Identify which cell holds the provided text, then report its (x, y) central coordinate. 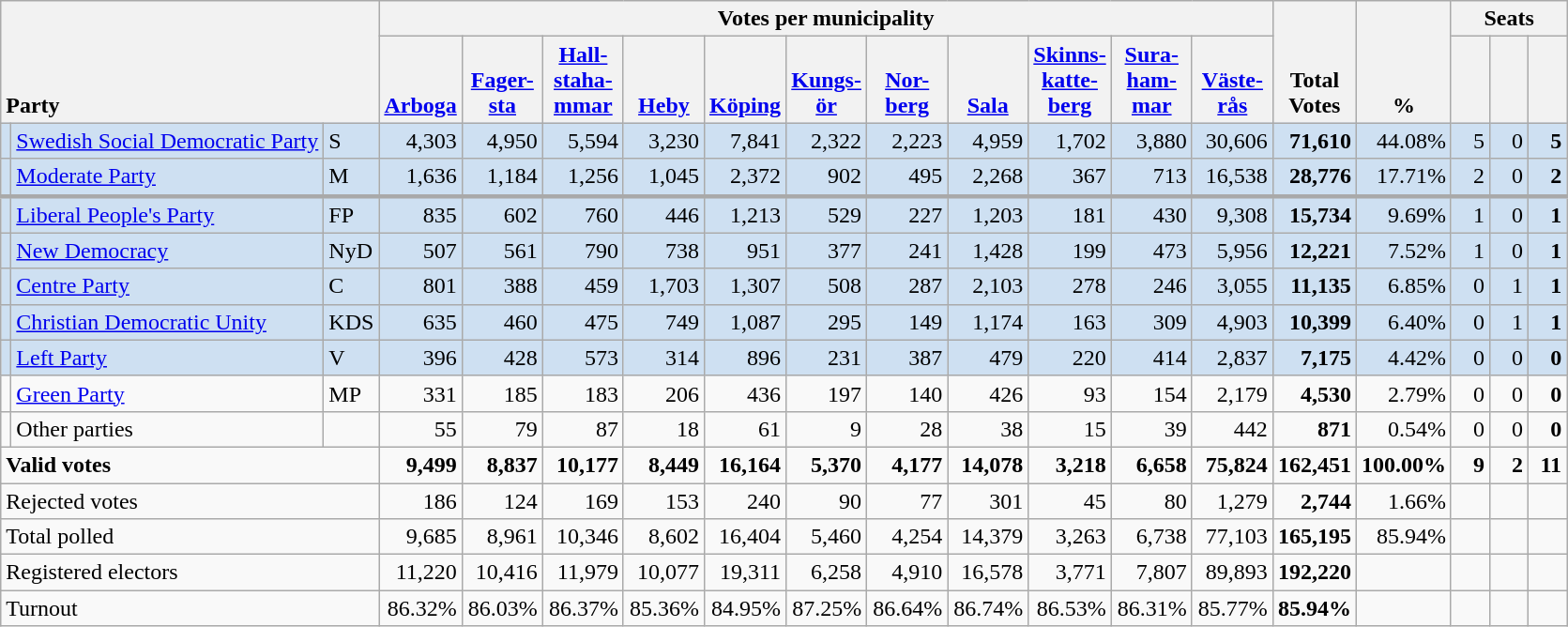
902 (827, 177)
16,164 (745, 465)
16,538 (1232, 177)
473 (1151, 251)
10,077 (663, 573)
Votes per municipality (826, 19)
8,449 (663, 465)
4,910 (907, 573)
Sura- ham- mar (1151, 80)
185 (502, 393)
4,903 (1232, 322)
86.74% (988, 608)
1,636 (420, 177)
45 (1070, 500)
16,578 (988, 573)
149 (907, 322)
Total polled (190, 537)
7.52% (1404, 251)
1,702 (1070, 141)
495 (907, 177)
Kungs- ör (827, 80)
1,256 (583, 177)
206 (663, 393)
75,824 (1232, 465)
801 (420, 286)
367 (1070, 177)
Seats (1509, 19)
2,837 (1232, 358)
227 (907, 214)
197 (827, 393)
5,956 (1232, 251)
9,308 (1232, 214)
3,218 (1070, 465)
Väste- rås (1232, 80)
1,203 (988, 214)
246 (1151, 286)
Köping (745, 80)
331 (420, 393)
5,370 (827, 465)
1,213 (745, 214)
220 (1070, 358)
86.32% (420, 608)
460 (502, 322)
561 (502, 251)
896 (745, 358)
84.95% (745, 608)
3,880 (1151, 141)
3,230 (663, 141)
169 (583, 500)
Nor- berg (907, 80)
77 (907, 500)
4,530 (1314, 393)
154 (1151, 393)
MP (351, 393)
Moderate Party (167, 177)
186 (420, 500)
Christian Democratic Unity (167, 322)
2,322 (827, 141)
100.00% (1404, 465)
2,223 (907, 141)
Arboga (420, 80)
4,950 (502, 141)
28 (907, 429)
C (351, 286)
760 (583, 214)
6,658 (1151, 465)
4.42% (1404, 358)
278 (1070, 286)
Party (190, 62)
55 (420, 429)
89,893 (1232, 573)
11 (1548, 465)
7,807 (1151, 573)
1,279 (1232, 500)
12,221 (1314, 251)
459 (583, 286)
6.85% (1404, 286)
14,078 (988, 465)
388 (502, 286)
446 (663, 214)
Other parties (167, 429)
387 (907, 358)
3,263 (1070, 537)
6,258 (827, 573)
4,177 (907, 465)
287 (907, 286)
0.54% (1404, 429)
181 (1070, 214)
86.37% (583, 608)
10,399 (1314, 322)
85.77% (1232, 608)
S (351, 141)
199 (1070, 251)
19,311 (745, 573)
6.40% (1404, 322)
9,685 (420, 537)
16,404 (745, 537)
309 (1151, 322)
790 (583, 251)
835 (420, 214)
295 (827, 322)
442 (1232, 429)
738 (663, 251)
475 (583, 322)
11,979 (583, 573)
10,416 (502, 573)
Left Party (167, 358)
87 (583, 429)
New Democracy (167, 251)
301 (988, 500)
529 (827, 214)
10,177 (583, 465)
635 (420, 322)
1,703 (663, 286)
10,346 (583, 537)
30,606 (1232, 141)
39 (1151, 429)
FP (351, 214)
M (351, 177)
1,045 (663, 177)
428 (502, 358)
79 (502, 429)
713 (1151, 177)
377 (827, 251)
V (351, 358)
86.03% (502, 608)
951 (745, 251)
231 (827, 358)
86.53% (1070, 608)
573 (583, 358)
38 (988, 429)
4,959 (988, 141)
871 (1314, 429)
2,744 (1314, 500)
508 (827, 286)
Heby (663, 80)
Fager- sta (502, 80)
2,103 (988, 286)
430 (1151, 214)
6,738 (1151, 537)
2,372 (745, 177)
61 (745, 429)
426 (988, 393)
5,594 (583, 141)
1,174 (988, 322)
Registered electors (190, 573)
8,602 (663, 537)
77,103 (1232, 537)
Valid votes (190, 465)
Hall- staha- mmar (583, 80)
15 (1070, 429)
3,771 (1070, 573)
2,268 (988, 177)
7,175 (1314, 358)
1,184 (502, 177)
7,841 (745, 141)
15,734 (1314, 214)
165,195 (1314, 537)
86.31% (1151, 608)
140 (907, 393)
163 (1070, 322)
80 (1151, 500)
KDS (351, 322)
NyD (351, 251)
18 (663, 429)
5,460 (827, 537)
8,837 (502, 465)
86.64% (907, 608)
11,220 (420, 573)
240 (745, 500)
396 (420, 358)
241 (907, 251)
1,087 (745, 322)
192,220 (1314, 573)
44.08% (1404, 141)
2.79% (1404, 393)
2,179 (1232, 393)
162,451 (1314, 465)
749 (663, 322)
71,610 (1314, 141)
602 (502, 214)
4,303 (420, 141)
90 (827, 500)
Turnout (190, 608)
Green Party (167, 393)
314 (663, 358)
Rejected votes (190, 500)
9,499 (420, 465)
% (1404, 62)
93 (1070, 393)
14,379 (988, 537)
11,135 (1314, 286)
17.71% (1404, 177)
9.69% (1404, 214)
414 (1151, 358)
85.36% (663, 608)
1,307 (745, 286)
3,055 (1232, 286)
Total Votes (1314, 62)
Liberal People's Party (167, 214)
436 (745, 393)
1.66% (1404, 500)
183 (583, 393)
8,961 (502, 537)
28,776 (1314, 177)
153 (663, 500)
Skinns- katte- berg (1070, 80)
1,428 (988, 251)
Centre Party (167, 286)
4,254 (907, 537)
124 (502, 500)
Sala (988, 80)
87.25% (827, 608)
479 (988, 358)
507 (420, 251)
Swedish Social Democratic Party (167, 141)
